From the cell containing the given text, extract its center point as [x, y] coordinate. 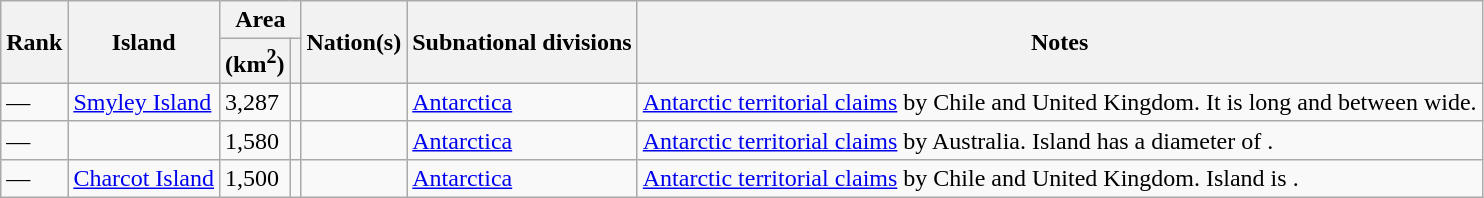
Nation(s) [354, 42]
1,580 [255, 140]
Subnational divisions [522, 42]
3,287 [255, 102]
Antarctic territorial claims by Chile and United Kingdom. Island is . [1060, 178]
Island [144, 42]
Antarctic territorial claims by Australia. Island has a diameter of . [1060, 140]
(km2) [255, 62]
1,500 [255, 178]
Rank [34, 42]
Charcot Island [144, 178]
Smyley Island [144, 102]
Antarctic territorial claims by Chile and United Kingdom. It is long and between wide. [1060, 102]
Area [260, 20]
Notes [1060, 42]
